For the text-containing cell, return its midpoint in [x, y] coordinate format. 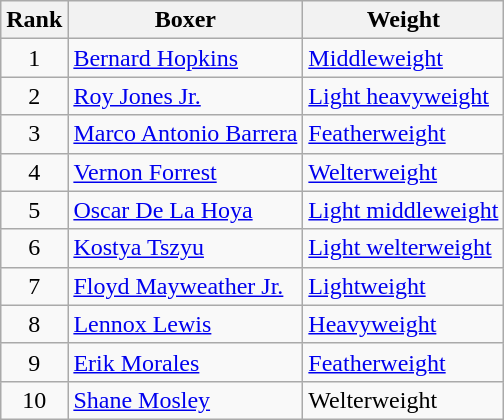
Shane Mosley [186, 400]
3 [34, 134]
Weight [404, 20]
Floyd Mayweather Jr. [186, 286]
9 [34, 362]
6 [34, 248]
1 [34, 58]
5 [34, 210]
Roy Jones Jr. [186, 96]
Boxer [186, 20]
2 [34, 96]
Rank [34, 20]
Heavyweight [404, 324]
Light middleweight [404, 210]
Light welterweight [404, 248]
8 [34, 324]
Erik Morales [186, 362]
Lennox Lewis [186, 324]
Oscar De La Hoya [186, 210]
Middleweight [404, 58]
Bernard Hopkins [186, 58]
Vernon Forrest [186, 172]
Lightweight [404, 286]
Kostya Tszyu [186, 248]
Light heavyweight [404, 96]
7 [34, 286]
4 [34, 172]
10 [34, 400]
Marco Antonio Barrera [186, 134]
